Capture the cell that displays the provided text and extract its (X, Y) central coordinate. 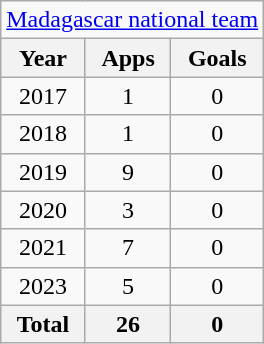
2019 (43, 172)
9 (128, 172)
2023 (43, 286)
Madagascar national team (132, 20)
Apps (128, 58)
7 (128, 248)
2020 (43, 210)
2018 (43, 134)
Total (43, 324)
5 (128, 286)
Year (43, 58)
26 (128, 324)
2017 (43, 96)
3 (128, 210)
Goals (218, 58)
2021 (43, 248)
